Pinpoint the cell where the given text exists, returning its [x, y] midpoint coordinate. 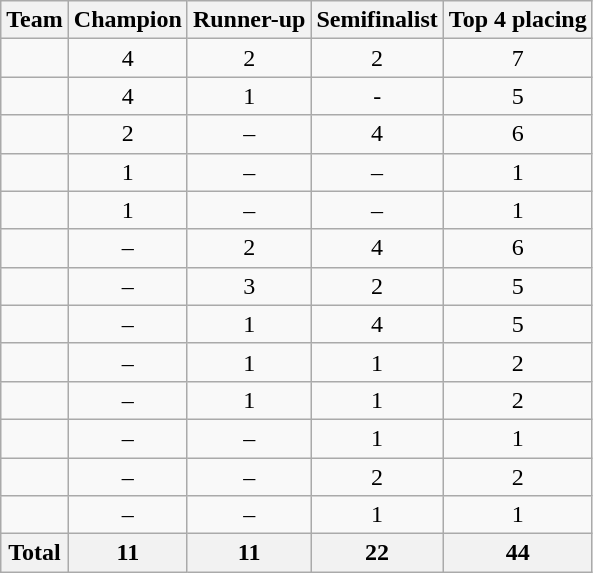
7 [518, 58]
Team [35, 20]
3 [249, 286]
Top 4 placing [518, 20]
Runner-up [249, 20]
Total [35, 553]
44 [518, 553]
- [377, 96]
22 [377, 553]
Champion [128, 20]
Semifinalist [377, 20]
